Return the [X, Y] coordinate for the center point of the cell that contains the specified text.  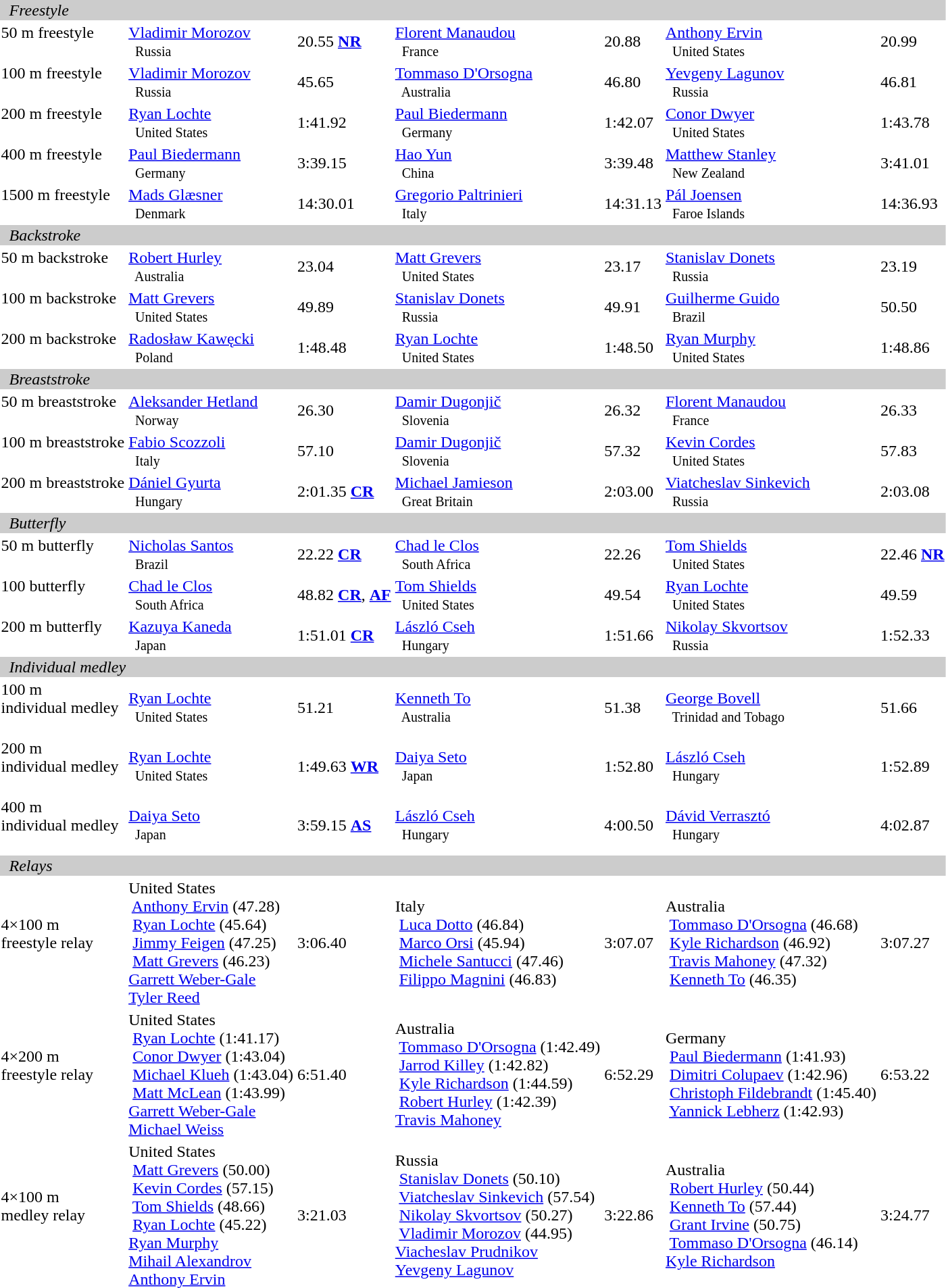
200 m butterfly [63, 635]
50 m butterfly [63, 554]
Breaststroke [473, 379]
6:52.29 [633, 1074]
Freestyle [473, 10]
100 m individual medley [63, 708]
14:31.13 [633, 204]
3:07.27 [912, 943]
49.59 [912, 595]
400 m individual medley [63, 825]
200 m backstroke [63, 347]
Fabio Scozzoli Italy [211, 451]
51.66 [912, 708]
46.80 [633, 82]
200 m breaststroke [63, 492]
45.65 [345, 82]
51.38 [633, 708]
4:02.87 [912, 825]
Dávid Verrasztó Hungary [770, 825]
20.99 [912, 42]
Kenneth To Australia [497, 708]
1:48.86 [912, 347]
50 m backstroke [63, 266]
Backstroke [473, 235]
3:07.07 [633, 943]
Hao Yun China [497, 164]
22.46 NR [912, 554]
Conor Dwyer United States [770, 123]
50.50 [912, 307]
200 m individual medley [63, 766]
3:06.40 [345, 943]
22.22 CR [345, 554]
3:59.15 AS [345, 825]
2:03.08 [912, 492]
Viatcheslav Sinkevich Russia [770, 492]
200 m freestyle [63, 123]
57.10 [345, 451]
2:03.00 [633, 492]
Mads Glæsner Denmark [211, 204]
50 m breaststroke [63, 411]
Individual medley [473, 667]
26.33 [912, 411]
14:30.01 [345, 204]
Nikolay Skvortsov Russia [770, 635]
Germany Paul Biedermann (1:41.93) Dimitri Colupaev (1:42.96) Christoph Fildebrandt (1:45.40) Yannick Lebherz (1:42.93) [770, 1074]
Kevin Cordes United States [770, 451]
Yevgeny Lagunov Russia [770, 82]
Pál Joensen Faroe Islands [770, 204]
26.30 [345, 411]
1:52.80 [633, 766]
1:43.78 [912, 123]
51.21 [345, 708]
1:52.89 [912, 766]
49.91 [633, 307]
23.17 [633, 266]
400 m freestyle [63, 164]
4:00.50 [633, 825]
Matthew Stanley New Zealand [770, 164]
14:36.93 [912, 204]
1:42.07 [633, 123]
Butterfly [473, 523]
Radosław Kawęcki Poland [211, 347]
Australia Tommaso D'Orsogna (1:42.49) Jarrod Killey (1:42.82) Kyle Richardson (1:44.59) Robert Hurley (1:42.39)Travis Mahoney [497, 1074]
Tommaso D'Orsogna Australia [497, 82]
6:51.40 [345, 1074]
1:41.92 [345, 123]
Relays [473, 866]
Gregorio Paltrinieri Italy [497, 204]
Aleksander Hetland Norway [211, 411]
22.26 [633, 554]
Dániel Gyurta Hungary [211, 492]
1:48.50 [633, 347]
1:52.33 [912, 635]
48.82 CR, AF [345, 595]
100 m freestyle [63, 82]
Australia Tommaso D'Orsogna (46.68) Kyle Richardson (46.92) Travis Mahoney (47.32) Kenneth To (46.35) [770, 943]
57.83 [912, 451]
100 m breaststroke [63, 451]
100 butterfly [63, 595]
20.55 NR [345, 42]
Guilherme Guido Brazil [770, 307]
49.89 [345, 307]
49.54 [633, 595]
Ryan Murphy United States [770, 347]
1:51.01 CR [345, 635]
3:39.15 [345, 164]
23.19 [912, 266]
1500 m freestyle [63, 204]
23.04 [345, 266]
20.88 [633, 42]
26.32 [633, 411]
Robert Hurley Australia [211, 266]
Italy Luca Dotto (46.84) Marco Orsi (45.94) Michele Santucci (47.46) Filippo Magnini (46.83) [497, 943]
George Bovell Trinidad and Tobago [770, 708]
1:49.63 WR [345, 766]
2:01.35 CR [345, 492]
6:53.22 [912, 1074]
4×100 m freestyle relay [63, 943]
Michael Jamieson Great Britain [497, 492]
United States Ryan Lochte (1:41.17) Conor Dwyer (1:43.04) Michael Klueh (1:43.04) Matt McLean (1:43.99)Garrett Weber-GaleMichael Weiss [211, 1074]
100 m backstroke [63, 307]
1:48.48 [345, 347]
4×200 m freestyle relay [63, 1074]
1:51.66 [633, 635]
Kazuya Kaneda Japan [211, 635]
United States Anthony Ervin (47.28) Ryan Lochte (45.64) Jimmy Feigen (47.25) Matt Grevers (46.23)Garrett Weber-GaleTyler Reed [211, 943]
Anthony Ervin United States [770, 42]
Nicholas Santos Brazil [211, 554]
3:39.48 [633, 164]
50 m freestyle [63, 42]
57.32 [633, 451]
3:41.01 [912, 164]
46.81 [912, 82]
